Locate the cell with the specified text and output its (X, Y) center coordinate. 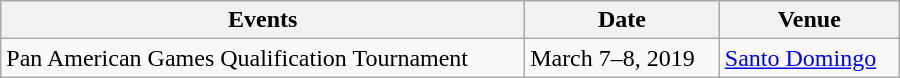
Santo Domingo (809, 58)
Date (622, 20)
Events (263, 20)
Pan American Games Qualification Tournament (263, 58)
Venue (809, 20)
March 7–8, 2019 (622, 58)
